Determine the [x, y] coordinate at the center of the cell enclosing the given text.  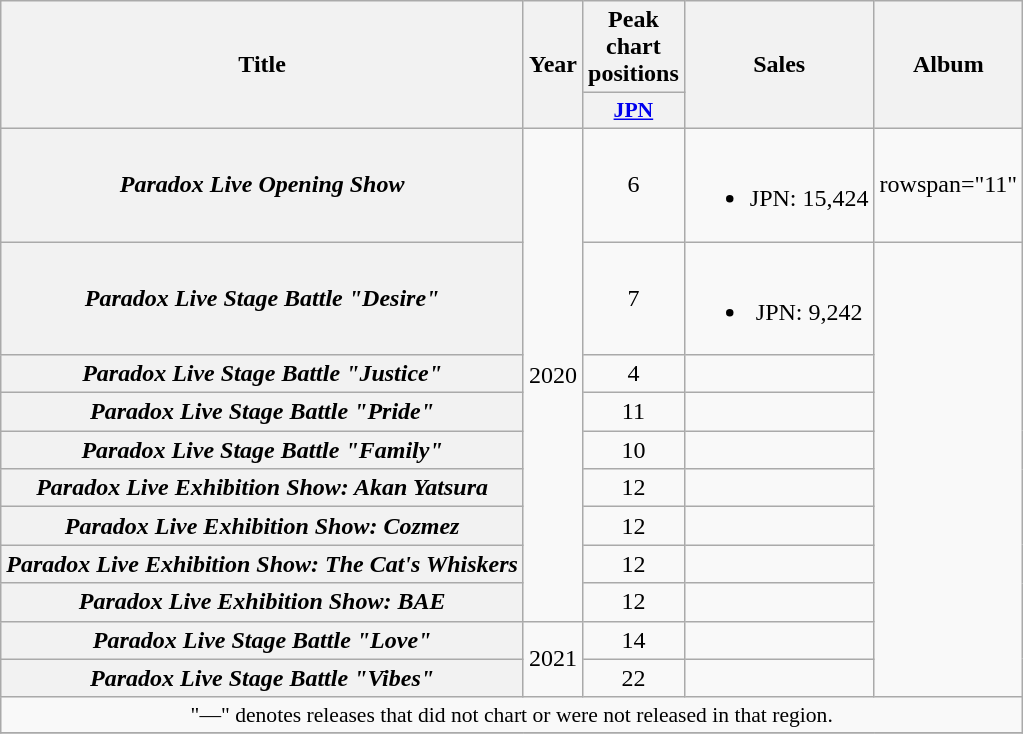
Title [262, 65]
Paradox Live Exhibition Show: Akan Yatsura [262, 488]
Paradox Live Stage Battle "Justice" [262, 374]
4 [634, 374]
Sales [779, 65]
Peak chart positions [634, 47]
7 [634, 298]
Paradox Live Stage Battle "Pride" [262, 412]
Album [948, 65]
Paradox Live Opening Show [262, 184]
2020 [552, 374]
14 [634, 640]
JPN: 15,424 [779, 184]
Paradox Live Exhibition Show: The Cat's Whiskers [262, 564]
11 [634, 412]
Paradox Live Stage Battle "Desire" [262, 298]
22 [634, 678]
Year [552, 65]
Paradox Live Stage Battle "Vibes" [262, 678]
6 [634, 184]
Paradox Live Stage Battle "Love" [262, 640]
Paradox Live Exhibition Show: BAE [262, 602]
rowspan="11" [948, 184]
"—" denotes releases that did not chart or were not released in that region. [512, 715]
Paradox Live Stage Battle "Family" [262, 450]
JPN: 9,242 [779, 298]
2021 [552, 659]
Paradox Live Exhibition Show: Cozmez [262, 526]
10 [634, 450]
JPN [634, 111]
